Search for the cell housing the specified text and yield its [x, y] center coordinate. 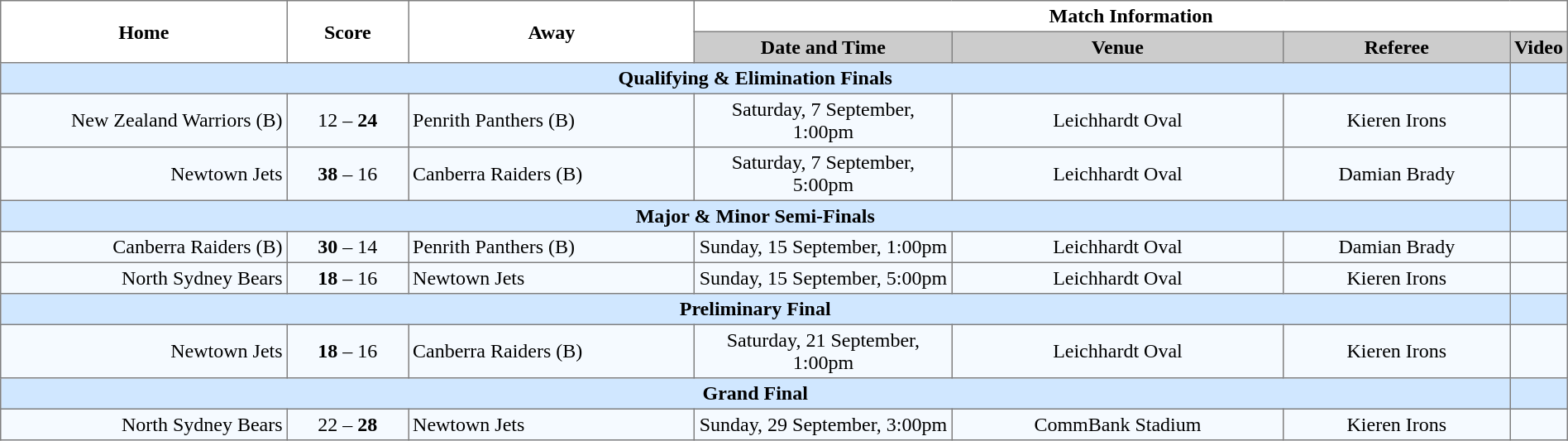
Sunday, 29 September, 3:00pm [824, 424]
Venue [1118, 47]
CommBank Stadium [1118, 424]
30 – 14 [347, 247]
Preliminary Final [756, 309]
Sunday, 15 September, 5:00pm [824, 278]
Sunday, 15 September, 1:00pm [824, 247]
Saturday, 7 September, 1:00pm [824, 120]
Match Information [1131, 17]
Major & Minor Semi-Finals [756, 216]
38 – 16 [347, 174]
Score [347, 31]
Away [552, 31]
New Zealand Warriors (B) [144, 120]
22 – 28 [347, 424]
Qualifying & Elimination Finals [756, 79]
Referee [1397, 47]
Home [144, 31]
Grand Final [756, 394]
Video [1539, 47]
Date and Time [824, 47]
Saturday, 21 September, 1:00pm [824, 351]
Saturday, 7 September, 5:00pm [824, 174]
12 – 24 [347, 120]
